From the cell containing the given text, extract its center point as [X, Y] coordinate. 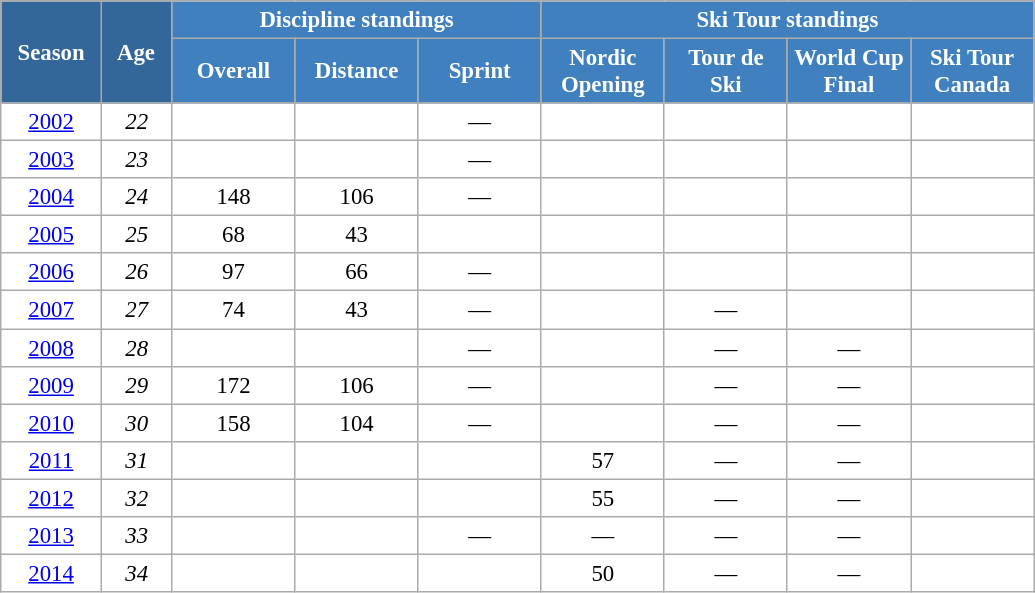
Tour deSki [726, 72]
34 [136, 573]
22 [136, 122]
Ski TourCanada [972, 72]
66 [356, 273]
30 [136, 423]
2011 [52, 460]
29 [136, 385]
68 [234, 235]
23 [136, 160]
97 [234, 273]
Season [52, 52]
25 [136, 235]
2012 [52, 498]
Overall [234, 72]
74 [234, 310]
31 [136, 460]
2003 [52, 160]
2014 [52, 573]
NordicOpening [602, 72]
33 [136, 536]
2013 [52, 536]
158 [234, 423]
55 [602, 498]
2005 [52, 235]
24 [136, 197]
27 [136, 310]
32 [136, 498]
2010 [52, 423]
2002 [52, 122]
Ski Tour standings [787, 20]
104 [356, 423]
57 [602, 460]
Sprint [480, 72]
2008 [52, 348]
28 [136, 348]
148 [234, 197]
Discipline standings [356, 20]
2009 [52, 385]
172 [234, 385]
2006 [52, 273]
World CupFinal [848, 72]
50 [602, 573]
Distance [356, 72]
26 [136, 273]
2007 [52, 310]
2004 [52, 197]
Age [136, 52]
